Identify which cell holds the provided text, then report its [x, y] central coordinate. 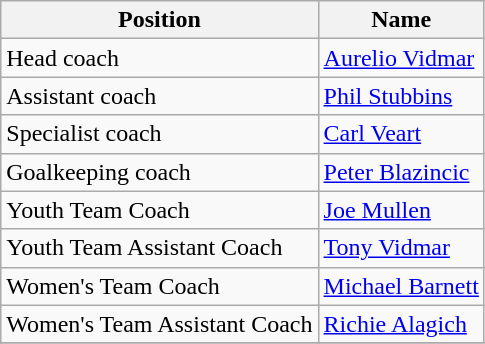
Carl Veart [401, 134]
Youth Team Coach [160, 210]
Aurelio Vidmar [401, 58]
Joe Mullen [401, 210]
Head coach [160, 58]
Peter Blazincic [401, 172]
Michael Barnett [401, 286]
Women's Team Assistant Coach [160, 324]
Goalkeeping coach [160, 172]
Phil Stubbins [401, 96]
Tony Vidmar [401, 248]
Richie Alagich [401, 324]
Assistant coach [160, 96]
Women's Team Coach [160, 286]
Specialist coach [160, 134]
Position [160, 20]
Name [401, 20]
Youth Team Assistant Coach [160, 248]
